Identify which cell holds the provided text, then report its (x, y) central coordinate. 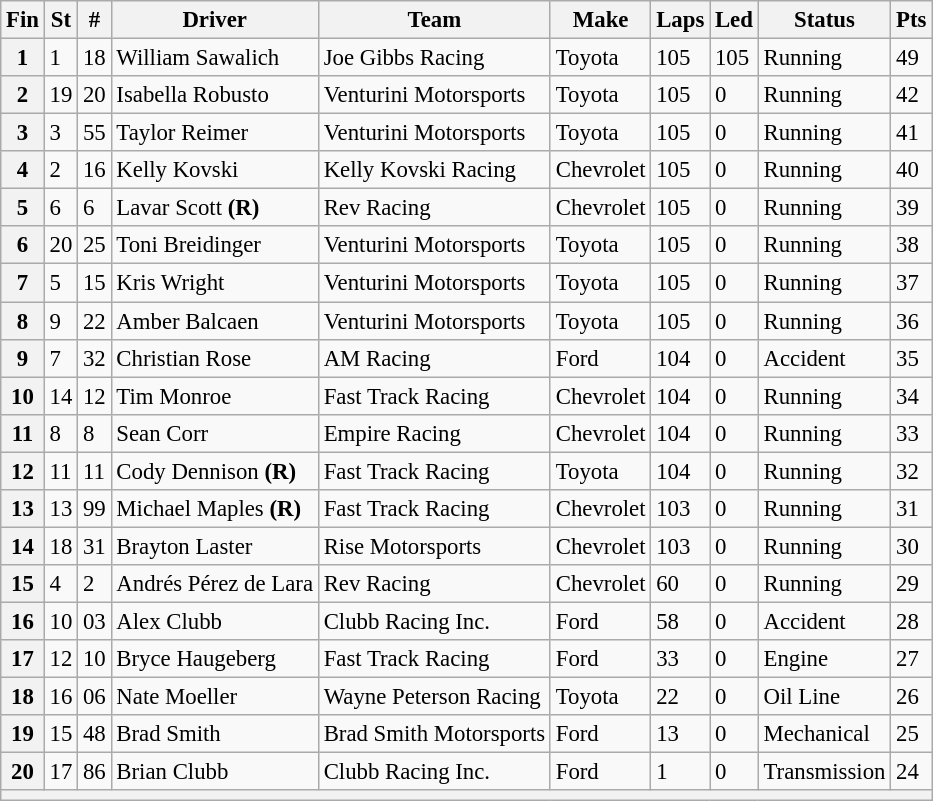
40 (912, 170)
Nate Moeller (214, 697)
Laps (680, 20)
Isabella Robusto (214, 95)
Pts (912, 20)
Led (734, 20)
27 (912, 659)
Transmission (824, 772)
Fin (23, 20)
Taylor Reimer (214, 133)
Oil Line (824, 697)
29 (912, 584)
Mechanical (824, 734)
26 (912, 697)
48 (94, 734)
# (94, 20)
Joe Gibbs Racing (434, 58)
Cody Dennison (R) (214, 471)
41 (912, 133)
03 (94, 621)
Alex Clubb (214, 621)
Make (600, 20)
86 (94, 772)
36 (912, 321)
AM Racing (434, 358)
38 (912, 245)
Rise Motorsports (434, 546)
55 (94, 133)
37 (912, 283)
Lavar Scott (R) (214, 208)
28 (912, 621)
Engine (824, 659)
Toni Breidinger (214, 245)
30 (912, 546)
Brian Clubb (214, 772)
Sean Corr (214, 433)
Wayne Peterson Racing (434, 697)
06 (94, 697)
Tim Monroe (214, 396)
58 (680, 621)
Brayton Laster (214, 546)
39 (912, 208)
24 (912, 772)
Team (434, 20)
Kelly Kovski Racing (434, 170)
Status (824, 20)
St (60, 20)
60 (680, 584)
Andrés Pérez de Lara (214, 584)
34 (912, 396)
Kris Wright (214, 283)
35 (912, 358)
Brad Smith Motorsports (434, 734)
49 (912, 58)
Christian Rose (214, 358)
William Sawalich (214, 58)
Bryce Haugeberg (214, 659)
Kelly Kovski (214, 170)
Amber Balcaen (214, 321)
Michael Maples (R) (214, 509)
42 (912, 95)
Driver (214, 20)
Brad Smith (214, 734)
Empire Racing (434, 433)
99 (94, 509)
